Find where the given text appears and provide that cell's center as (X, Y) coordinate. 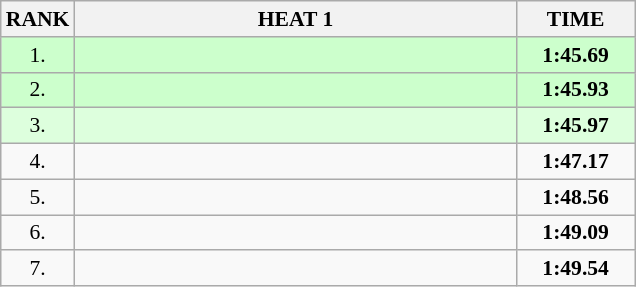
7. (38, 269)
6. (38, 233)
HEAT 1 (295, 19)
1:49.09 (576, 233)
1:45.97 (576, 126)
2. (38, 90)
5. (38, 197)
1:49.54 (576, 269)
TIME (576, 19)
3. (38, 126)
1:47.17 (576, 162)
1:48.56 (576, 197)
1:45.93 (576, 90)
4. (38, 162)
RANK (38, 19)
1:45.69 (576, 55)
1. (38, 55)
